Detect which cell encompasses the target text, then output its (x, y) center coordinate. 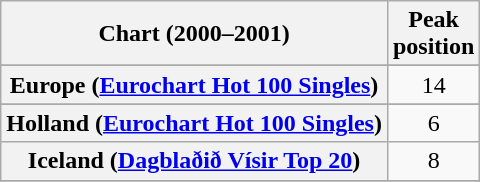
8 (433, 161)
6 (433, 123)
Europe (Eurochart Hot 100 Singles) (194, 85)
Chart (2000–2001) (194, 34)
Holland (Eurochart Hot 100 Singles) (194, 123)
Iceland (Dagblaðið Vísir Top 20) (194, 161)
Peakposition (433, 34)
14 (433, 85)
